Determine the [X, Y] coordinate at the center of the cell enclosing the given text.  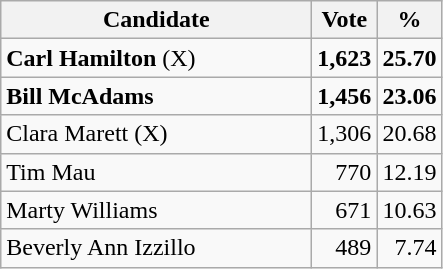
10.63 [410, 210]
770 [344, 172]
Tim Mau [156, 172]
20.68 [410, 134]
Bill McAdams [156, 96]
% [410, 20]
Carl Hamilton (X) [156, 58]
Vote [344, 20]
23.06 [410, 96]
12.19 [410, 172]
Clara Marett (X) [156, 134]
25.70 [410, 58]
Candidate [156, 20]
1,456 [344, 96]
1,306 [344, 134]
489 [344, 248]
1,623 [344, 58]
7.74 [410, 248]
671 [344, 210]
Marty Williams [156, 210]
Beverly Ann Izzillo [156, 248]
